Find where the given text appears and provide that cell's center as [X, Y] coordinate. 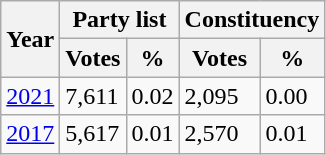
2017 [30, 134]
0.02 [152, 96]
0.00 [292, 96]
Party list [120, 20]
Constituency [252, 20]
7,611 [93, 96]
2,095 [220, 96]
2021 [30, 96]
2,570 [220, 134]
Year [30, 39]
5,617 [93, 134]
